Extract the [x, y] coordinate from the center of the cell holding the provided text.  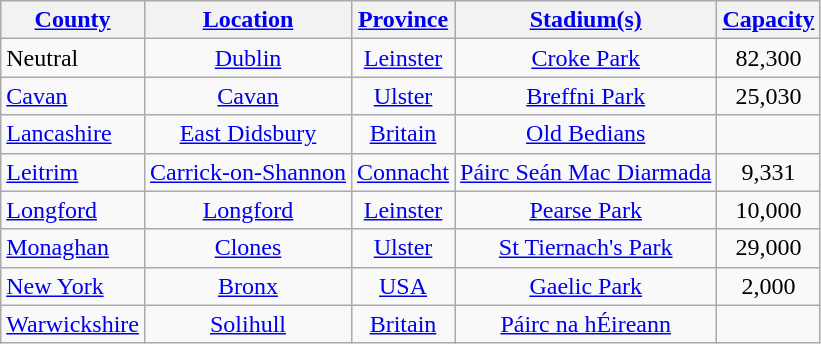
Monaghan [73, 248]
Clones [248, 248]
82,300 [768, 58]
Warwickshire [73, 324]
Connacht [404, 172]
9,331 [768, 172]
East Didsbury [248, 134]
Old Bedians [586, 134]
Páirc na hÉireann [586, 324]
St Tiernach's Park [586, 248]
Croke Park [586, 58]
Neutral [73, 58]
Location [248, 20]
New York [73, 286]
Province [404, 20]
2,000 [768, 286]
Solihull [248, 324]
County [73, 20]
29,000 [768, 248]
Carrick-on-Shannon [248, 172]
Páirc Seán Mac Diarmada [586, 172]
Capacity [768, 20]
Bronx [248, 286]
USA [404, 286]
10,000 [768, 210]
Stadium(s) [586, 20]
Dublin [248, 58]
Leitrim [73, 172]
25,030 [768, 96]
Pearse Park [586, 210]
Gaelic Park [586, 286]
Breffni Park [586, 96]
Lancashire [73, 134]
